Provide the [x, y] coordinate of the cell's center where the given text is located.  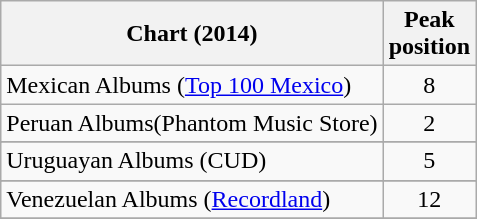
8 [429, 85]
Mexican Albums (Top 100 Mexico) [192, 85]
Peruan Albums(Phantom Music Store) [192, 123]
Venezuelan Albums (Recordland) [192, 199]
12 [429, 199]
Uruguayan Albums (CUD) [192, 161]
Chart (2014) [192, 34]
2 [429, 123]
5 [429, 161]
Peakposition [429, 34]
